Return the [X, Y] coordinate for the center point of the cell that contains the specified text.  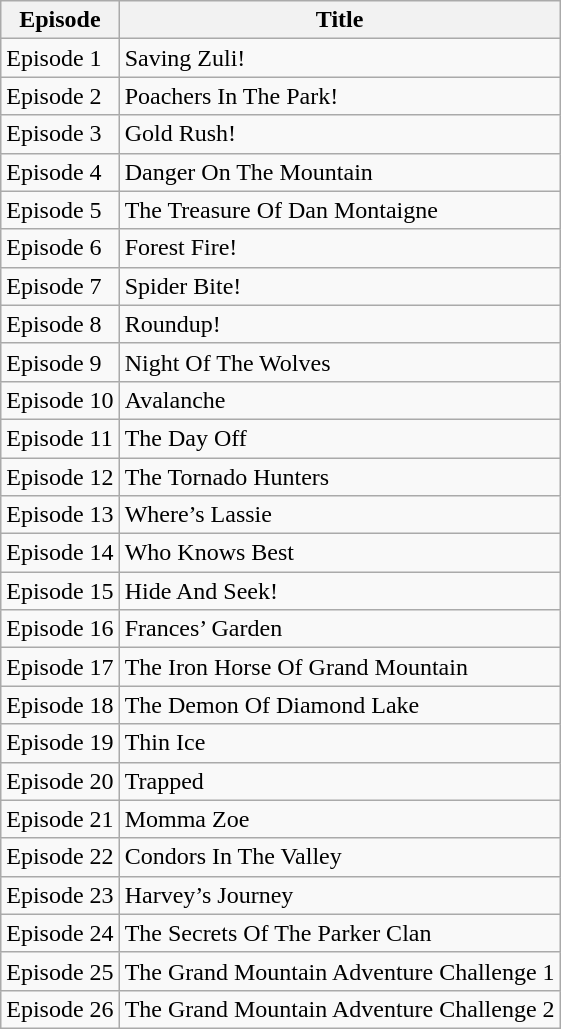
Trapped [340, 781]
Episode 23 [60, 895]
Episode 21 [60, 819]
Episode 14 [60, 553]
The Iron Horse Of Grand Mountain [340, 667]
Episode 6 [60, 248]
The Demon Of Diamond Lake [340, 705]
Momma Zoe [340, 819]
Episode 24 [60, 933]
Episode 11 [60, 438]
Hide And Seek! [340, 591]
Episode 13 [60, 515]
Episode [60, 20]
Forest Fire! [340, 248]
Episode 17 [60, 667]
Poachers In The Park! [340, 96]
Gold Rush! [340, 134]
Episode 15 [60, 591]
Episode 25 [60, 971]
Episode 22 [60, 857]
Condors In The Valley [340, 857]
Harvey’s Journey [340, 895]
Episode 7 [60, 286]
The Grand Mountain Adventure Challenge 2 [340, 1009]
Avalanche [340, 400]
Episode 1 [60, 58]
Roundup! [340, 324]
Episode 2 [60, 96]
Spider Bite! [340, 286]
Episode 5 [60, 210]
Episode 8 [60, 324]
Saving Zuli! [340, 58]
The Grand Mountain Adventure Challenge 1 [340, 971]
Episode 18 [60, 705]
Episode 4 [60, 172]
Episode 19 [60, 743]
Where’s Lassie [340, 515]
The Tornado Hunters [340, 477]
The Day Off [340, 438]
Frances’ Garden [340, 629]
Episode 9 [60, 362]
Episode 3 [60, 134]
Episode 10 [60, 400]
Episode 26 [60, 1009]
Night Of The Wolves [340, 362]
Episode 12 [60, 477]
Thin Ice [340, 743]
Who Knows Best [340, 553]
Title [340, 20]
The Treasure Of Dan Montaigne [340, 210]
Episode 20 [60, 781]
Danger On The Mountain [340, 172]
Episode 16 [60, 629]
The Secrets Of The Parker Clan [340, 933]
